Locate the cell with the specified text and output its (X, Y) center coordinate. 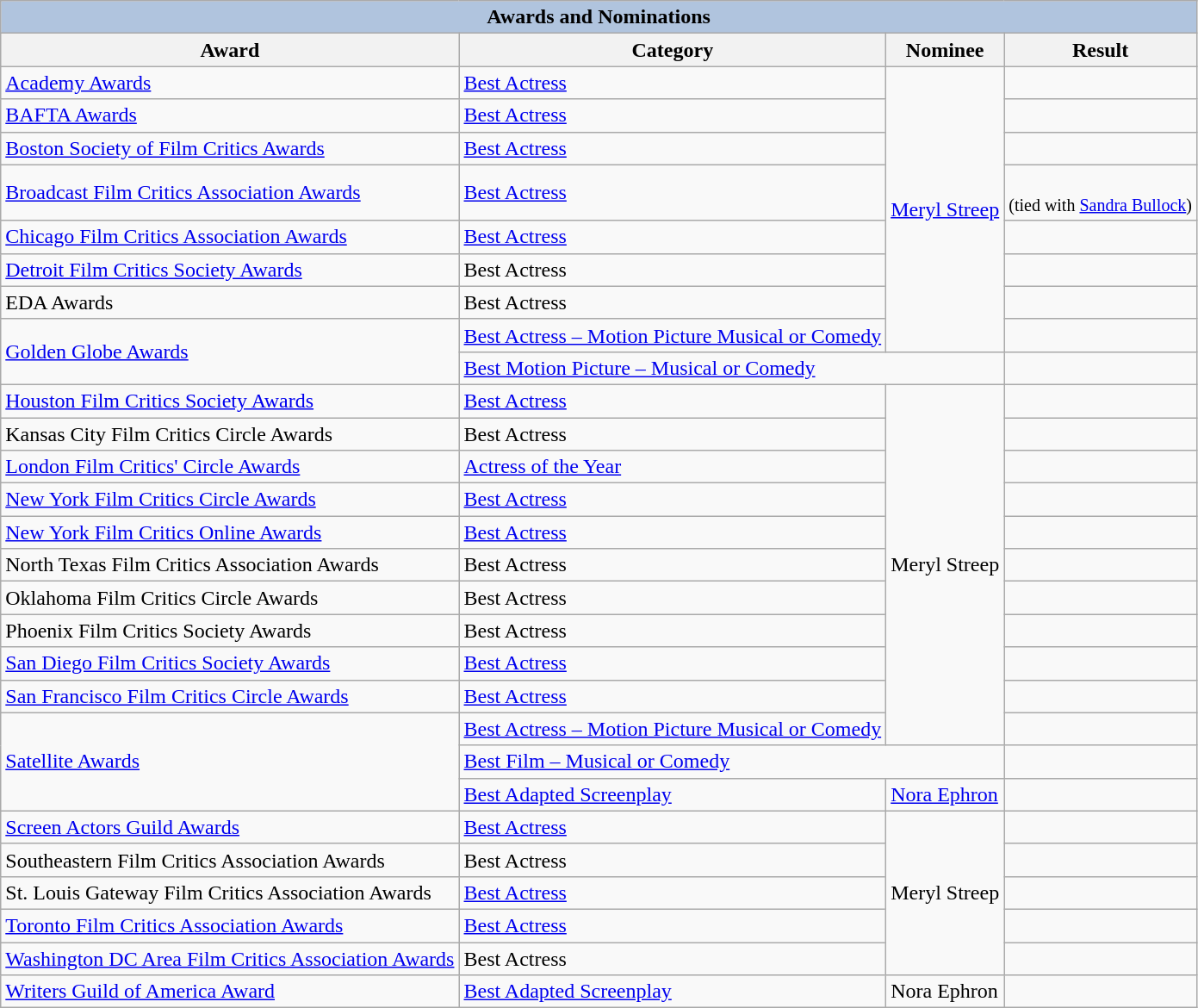
Awards and Nominations (599, 17)
London Film Critics' Circle Awards (230, 467)
Broadcast Film Critics Association Awards (230, 193)
Result (1101, 50)
(tied with Sandra Bullock) (1101, 193)
Chicago Film Critics Association Awards (230, 237)
Washington DC Area Film Critics Association Awards (230, 959)
Academy Awards (230, 83)
Category (673, 50)
BAFTA Awards (230, 115)
Screen Actors Guild Awards (230, 827)
Oklahoma Film Critics Circle Awards (230, 598)
Boston Society of Film Critics Awards (230, 148)
New York Film Critics Circle Awards (230, 500)
Golden Globe Awards (230, 352)
New York Film Critics Online Awards (230, 532)
Nominee (946, 50)
Phoenix Film Critics Society Awards (230, 631)
Best Motion Picture – Musical or Comedy (732, 368)
Writers Guild of America Award (230, 992)
Best Film – Musical or Comedy (732, 762)
Actress of the Year (673, 467)
San Francisco Film Critics Circle Awards (230, 696)
Toronto Film Critics Association Awards (230, 925)
St. Louis Gateway Film Critics Association Awards (230, 893)
San Diego Film Critics Society Awards (230, 663)
Kansas City Film Critics Circle Awards (230, 433)
North Texas Film Critics Association Awards (230, 565)
Award (230, 50)
Houston Film Critics Society Awards (230, 401)
Southeastern Film Critics Association Awards (230, 860)
Detroit Film Critics Society Awards (230, 270)
Satellite Awards (230, 762)
EDA Awards (230, 302)
